Extract the (X, Y) coordinate from the center of the cell holding the provided text.  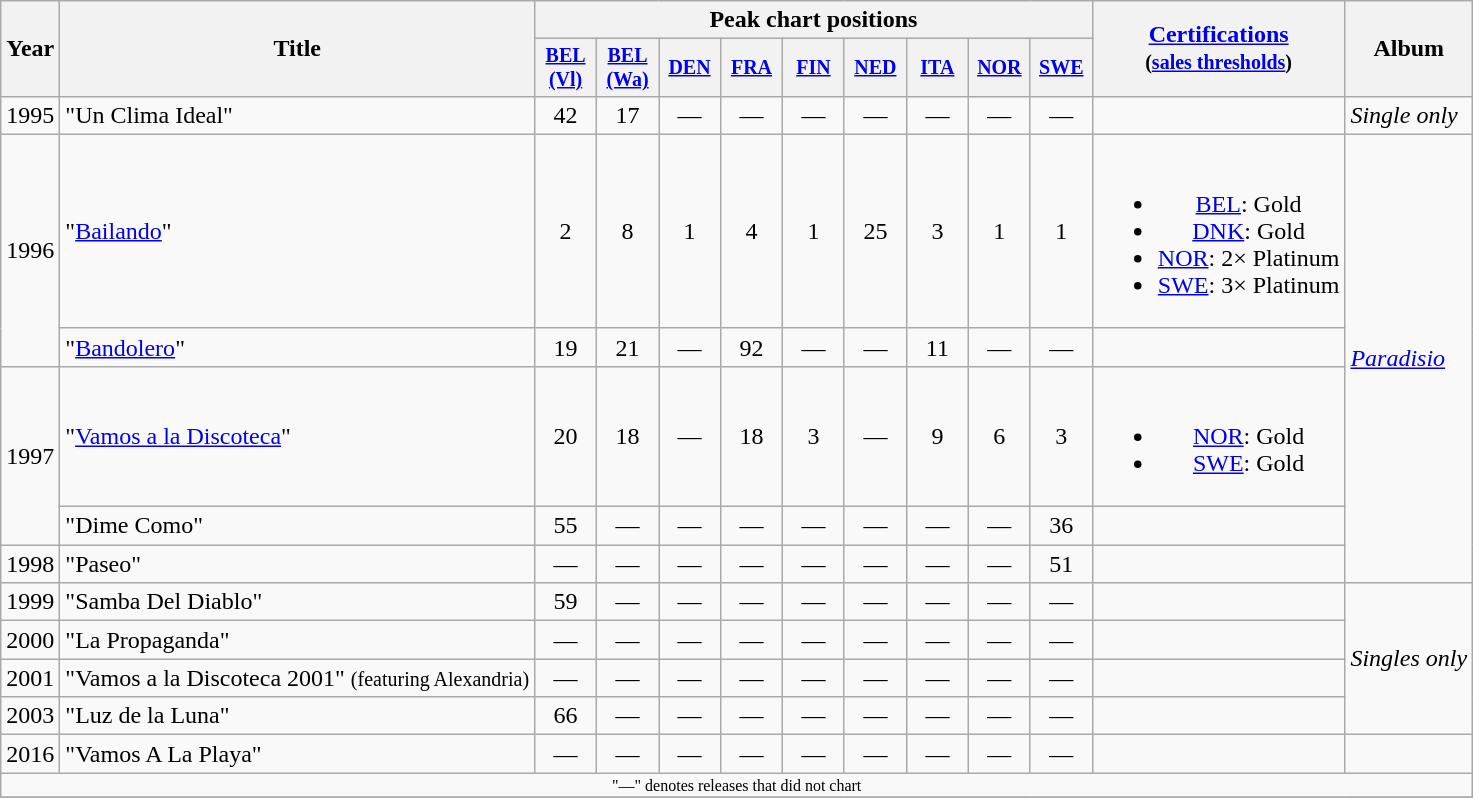
19 (566, 347)
SWE (1061, 68)
42 (566, 115)
DEN (690, 68)
"Vamos a la Discoteca 2001" (featuring Alexandria) (298, 678)
1998 (30, 564)
55 (566, 526)
Single only (1409, 115)
Title (298, 49)
2003 (30, 716)
"Un Clima Ideal" (298, 115)
25 (875, 231)
"Vamos a la Discoteca" (298, 436)
Paradisio (1409, 358)
NED (875, 68)
2016 (30, 754)
Peak chart positions (814, 20)
BEL(Vl) (566, 68)
"La Propaganda" (298, 640)
ITA (937, 68)
59 (566, 602)
"Luz de la Luna" (298, 716)
9 (937, 436)
92 (751, 347)
"Paseo" (298, 564)
17 (628, 115)
FIN (813, 68)
NOR: GoldSWE: Gold (1218, 436)
"Bandolero" (298, 347)
20 (566, 436)
2000 (30, 640)
21 (628, 347)
36 (1061, 526)
NOR (999, 68)
2 (566, 231)
Certifications(sales thresholds) (1218, 49)
4 (751, 231)
1997 (30, 455)
Singles only (1409, 659)
BEL: GoldDNK: GoldNOR: 2× PlatinumSWE: 3× Platinum (1218, 231)
1995 (30, 115)
"Samba Del Diablo" (298, 602)
Year (30, 49)
51 (1061, 564)
Album (1409, 49)
"—" denotes releases that did not chart (737, 785)
"Vamos A La Playa" (298, 754)
"Bailando" (298, 231)
6 (999, 436)
FRA (751, 68)
1996 (30, 250)
66 (566, 716)
"Dime Como" (298, 526)
1999 (30, 602)
11 (937, 347)
BEL(Wa) (628, 68)
8 (628, 231)
2001 (30, 678)
